For the text-containing cell, return its midpoint in [x, y] coordinate format. 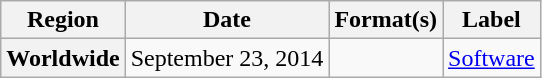
September 23, 2014 [227, 58]
Format(s) [386, 20]
Region [63, 20]
Date [227, 20]
Software [492, 58]
Worldwide [63, 58]
Label [492, 20]
